Scan for the cell matching the given text and deliver its [x, y] coordinate at center. 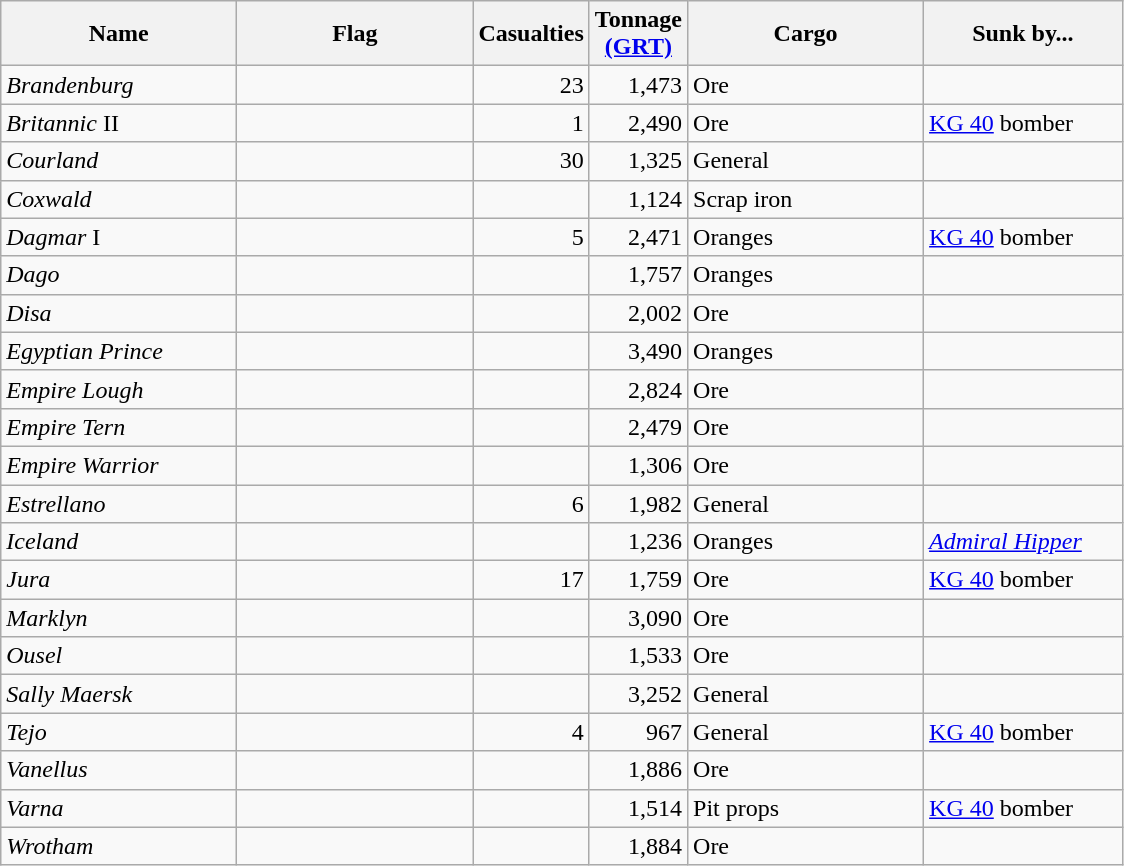
Britannic II [119, 123]
1,473 [638, 85]
1,533 [638, 656]
Estrellano [119, 503]
Scrap iron [806, 199]
1,757 [638, 275]
Empire Warrior [119, 465]
1,306 [638, 465]
1,325 [638, 161]
Marklyn [119, 618]
Sunk by... [1024, 34]
2,824 [638, 389]
Name [119, 34]
6 [531, 503]
Pit props [806, 808]
2,002 [638, 313]
1,236 [638, 542]
Vanellus [119, 770]
1,514 [638, 808]
3,490 [638, 351]
Empire Tern [119, 427]
17 [531, 580]
4 [531, 732]
1,759 [638, 580]
Tejo [119, 732]
3,090 [638, 618]
1,982 [638, 503]
Jura [119, 580]
Tonnage (GRT) [638, 34]
Casualties [531, 34]
Iceland [119, 542]
Sally Maersk [119, 694]
Admiral Hipper [1024, 542]
Disa [119, 313]
Coxwald [119, 199]
Courland [119, 161]
Brandenburg [119, 85]
Ousel [119, 656]
30 [531, 161]
Dago [119, 275]
Egyptian Prince [119, 351]
1,124 [638, 199]
967 [638, 732]
2,479 [638, 427]
Flag [355, 34]
Cargo [806, 34]
5 [531, 237]
23 [531, 85]
Dagmar I [119, 237]
1 [531, 123]
Varna [119, 808]
1,886 [638, 770]
Empire Lough [119, 389]
2,471 [638, 237]
3,252 [638, 694]
Wrotham [119, 846]
2,490 [638, 123]
1,884 [638, 846]
